Scan for the cell matching the given text and deliver its (X, Y) coordinate at center. 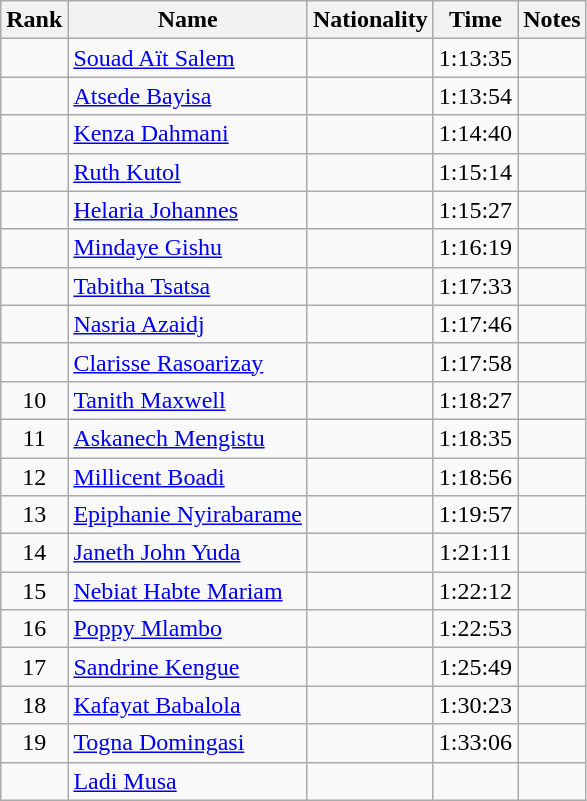
Janeth John Yuda (188, 553)
1:17:33 (475, 286)
10 (34, 400)
1:17:46 (475, 324)
Millicent Boadi (188, 477)
Poppy Mlambo (188, 629)
1:22:12 (475, 591)
19 (34, 743)
15 (34, 591)
Clarisse Rasoarizay (188, 362)
Togna Domingasi (188, 743)
1:14:40 (475, 134)
1:15:14 (475, 172)
1:19:57 (475, 515)
1:17:58 (475, 362)
Notes (552, 20)
12 (34, 477)
1:18:56 (475, 477)
Sandrine Kengue (188, 667)
Nasria Azaidj (188, 324)
Mindaye Gishu (188, 248)
1:30:23 (475, 705)
Kafayat Babalola (188, 705)
Helaria Johannes (188, 210)
Nationality (370, 20)
Askanech Mengistu (188, 438)
1:22:53 (475, 629)
Ruth Kutol (188, 172)
1:13:35 (475, 58)
1:16:19 (475, 248)
Tabitha Tsatsa (188, 286)
Souad Aït Salem (188, 58)
Atsede Bayisa (188, 96)
16 (34, 629)
Nebiat Habte Mariam (188, 591)
1:18:35 (475, 438)
1:13:54 (475, 96)
13 (34, 515)
11 (34, 438)
1:15:27 (475, 210)
14 (34, 553)
1:25:49 (475, 667)
Kenza Dahmani (188, 134)
1:21:11 (475, 553)
Ladi Musa (188, 781)
Epiphanie Nyirabarame (188, 515)
1:33:06 (475, 743)
Time (475, 20)
Tanith Maxwell (188, 400)
17 (34, 667)
1:18:27 (475, 400)
Rank (34, 20)
18 (34, 705)
Name (188, 20)
